Provide the (X, Y) coordinate of the cell's center where the given text is located.  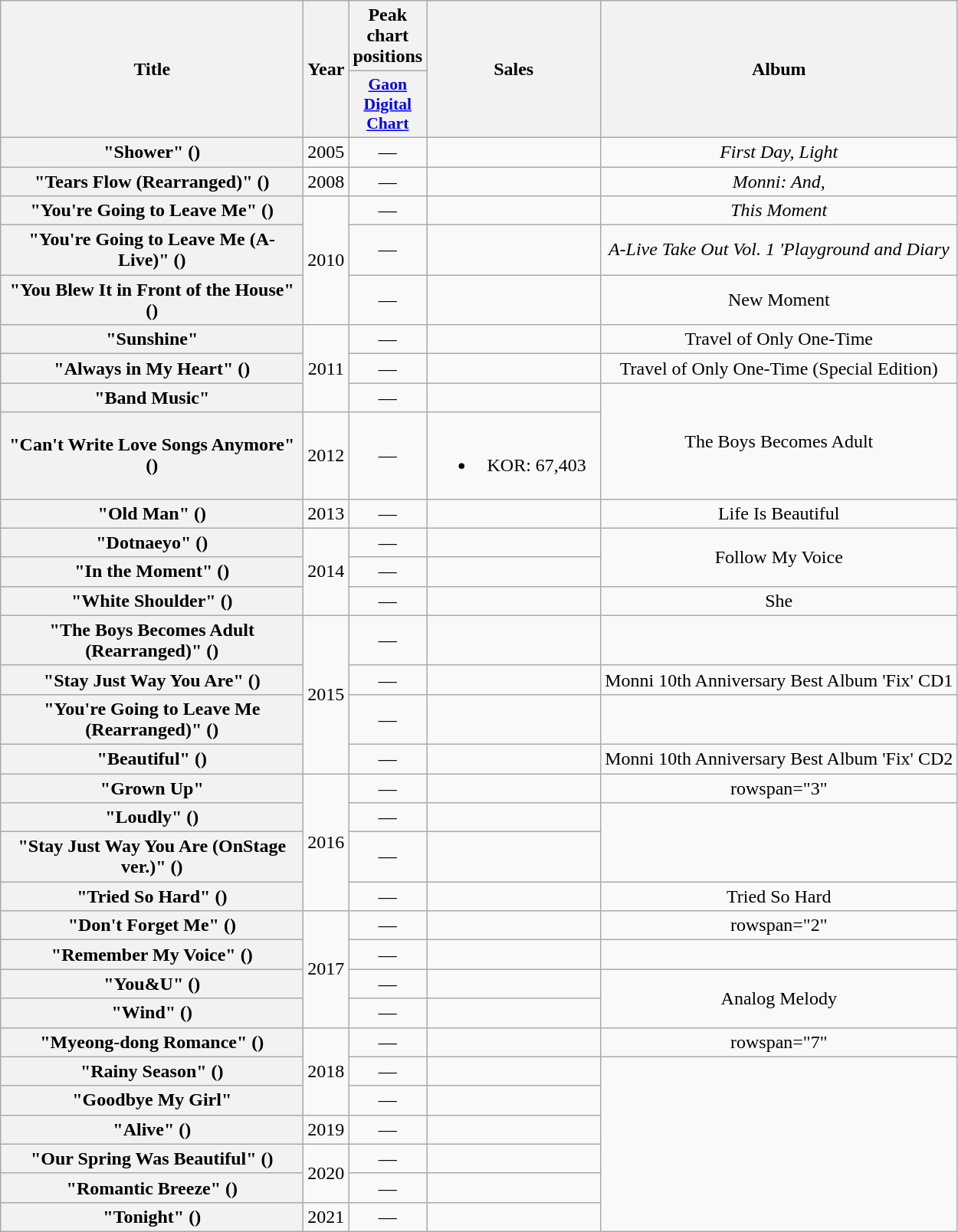
Gaon Digital Chart (388, 104)
"Romantic Breeze" () (152, 1188)
"Sunshine" (152, 339)
rowspan="2" (779, 926)
Travel of Only One-Time (779, 339)
"Goodbye My Girl" (152, 1100)
The Boys Becomes Adult (779, 441)
Monni: And, (779, 182)
Title (152, 69)
"Old Man" () (152, 513)
"Always in My Heart" () (152, 369)
"Band Music" (152, 398)
Life Is Beautiful (779, 513)
"Wind" () (152, 1013)
This Moment (779, 211)
"In the Moment" () (152, 572)
Monni 10th Anniversary Best Album 'Fix' CD2 (779, 759)
Sales (513, 69)
2011 (326, 369)
2017 (326, 969)
2010 (326, 260)
"White Shoulder" () (152, 601)
Monni 10th Anniversary Best Album 'Fix' CD1 (779, 680)
"Dotnaeyo" () (152, 542)
2020 (326, 1173)
"Can't Write Love Songs Anymore" () (152, 455)
Peak chart positions (388, 36)
2012 (326, 455)
"Beautiful" () (152, 759)
2018 (326, 1071)
Analog Melody (779, 998)
Album (779, 69)
"Remember My Voice" () (152, 955)
"You&U" () (152, 984)
"Alive" () (152, 1129)
"Our Spring Was Beautiful" () (152, 1158)
Year (326, 69)
"The Boys Becomes Adult (Rearranged)" () (152, 641)
"Tonight" () (152, 1217)
"You're Going to Leave Me (Rearranged)" () (152, 719)
2014 (326, 572)
She (779, 601)
"Stay Just Way You Are" () (152, 680)
"Shower" () (152, 152)
2005 (326, 152)
"Tried So Hard" () (152, 896)
A-Live Take Out Vol. 1 'Playground and Diary (779, 250)
"Tears Flow (Rearranged)" () (152, 182)
2008 (326, 182)
2015 (326, 694)
2016 (326, 843)
2019 (326, 1129)
"You Blew It in Front of the House" () (152, 300)
Travel of Only One-Time (Special Edition) (779, 369)
First Day, Light (779, 152)
"Grown Up" (152, 788)
"Don't Forget Me" () (152, 926)
2013 (326, 513)
Follow My Voice (779, 557)
rowspan="7" (779, 1042)
"Rainy Season" () (152, 1071)
"Stay Just Way You Are (OnStage ver.)" () (152, 857)
"You're Going to Leave Me" () (152, 211)
rowspan="3" (779, 788)
KOR: 67,403 (513, 455)
2021 (326, 1217)
Tried So Hard (779, 896)
"Myeong-dong Romance" () (152, 1042)
"Loudly" () (152, 818)
"You're Going to Leave Me (A-Live)" () (152, 250)
New Moment (779, 300)
